Capture the cell that displays the provided text and extract its (x, y) central coordinate. 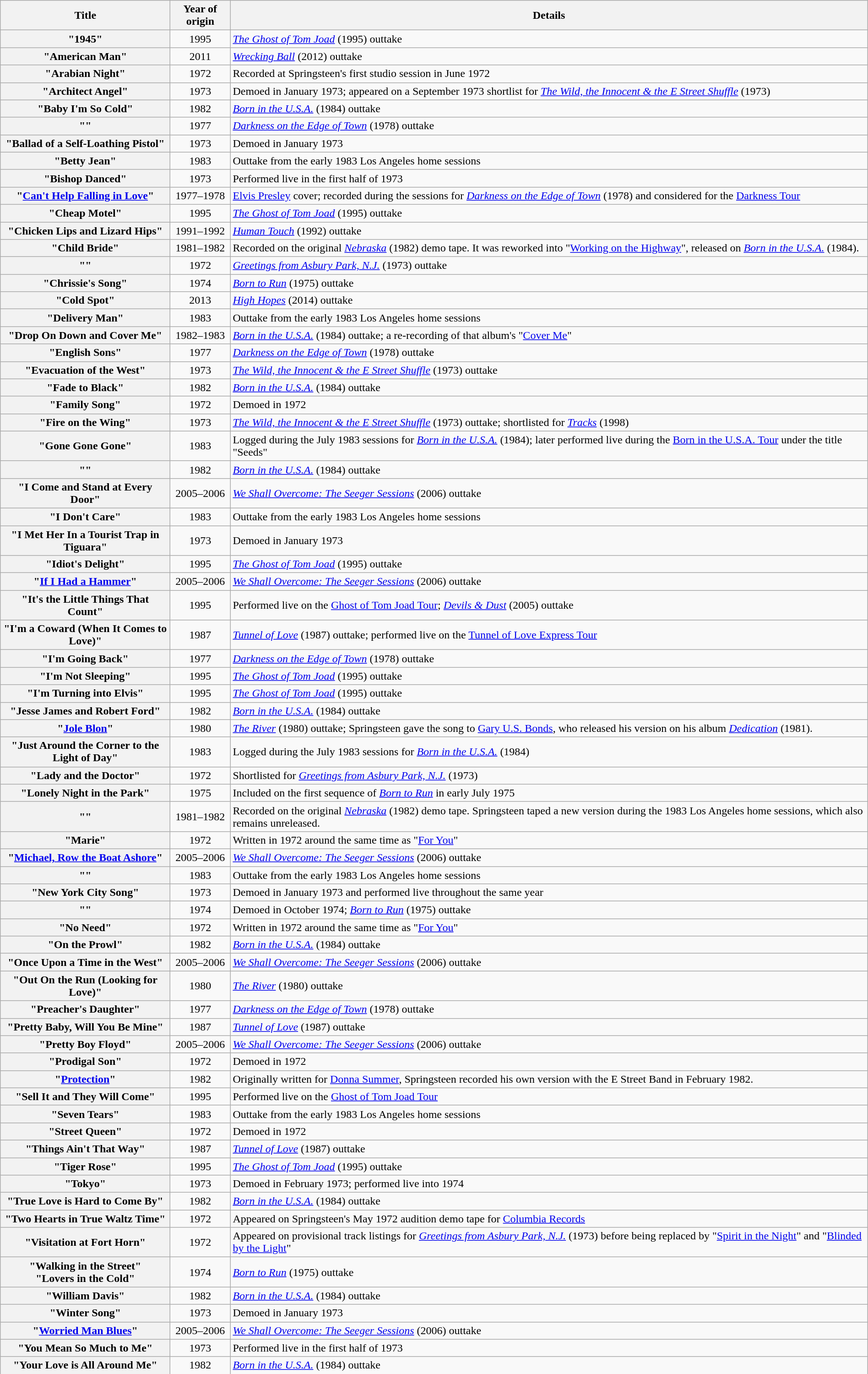
"Evacuation of the West" (85, 370)
"Fire on the Wing" (85, 422)
"Cold Spot" (85, 300)
"New York City Song" (85, 893)
Greetings from Asbury Park, N.J. (1973) outtake (549, 266)
"Tokyo" (85, 1184)
"Chicken Lips and Lizard Hips" (85, 230)
"Your Love is All Around Me" (85, 1365)
"I Come and Stand at Every Door" (85, 493)
"English Sons" (85, 353)
Shortlisted for Greetings from Asbury Park, N.J. (1973) (549, 775)
The River (1980) outtake (549, 986)
Demoed in January 1973 and performed live throughout the same year (549, 893)
"I Met Her In a Tourist Trap in Tiguara" (85, 540)
"Baby I'm So Cold" (85, 109)
Human Touch (1992) outtake (549, 230)
1975 (201, 793)
Performed live on the Ghost of Tom Joad Tour; Devils & Dust (2005) outtake (549, 605)
"Preacher's Daughter" (85, 1009)
"Michael, Row the Boat Ashore" (85, 857)
"Jesse James and Robert Ford" (85, 711)
"Bishop Danced" (85, 178)
2011 (201, 56)
The Wild, the Innocent & the E Street Shuffle (1973) outtake; shortlisted for Tracks (1998) (549, 422)
"Fade to Black" (85, 387)
"If I Had a Hammer" (85, 582)
"I'm Not Sleeping" (85, 676)
"You Mean So Much to Me" (85, 1348)
1982–1983 (201, 335)
"Lady and the Doctor" (85, 775)
Demoed in February 1973; performed live into 1974 (549, 1184)
"Gone Gone Gone" (85, 446)
"Winter Song" (85, 1313)
The River (1980) outtake; Springsteen gave the song to Gary U.S. Bonds, who released his version on his album Dedication (1981). (549, 728)
"1945" (85, 39)
"Marie" (85, 840)
"No Need" (85, 927)
"Sell It and They Will Come" (85, 1096)
"Lonely Night in the Park" (85, 793)
"Family Song" (85, 405)
Title (85, 16)
"Just Around the Corner to the Light of Day" (85, 752)
"Street Queen" (85, 1131)
"Protection" (85, 1079)
Details (549, 16)
Elvis Presley cover; recorded during the sessions for Darkness on the Edge of Town (1978) and considered for the Darkness Tour (549, 196)
"Arabian Night" (85, 74)
1977–1978 (201, 196)
"Things Ain't That Way" (85, 1149)
"William Davis" (85, 1296)
Tunnel of Love (1987) outtake; performed live on the Tunnel of Love Express Tour (549, 635)
Born in the U.S.A. (1984) outtake; a re-recording of that album's "Cover Me" (549, 335)
"It's the Little Things That Count" (85, 605)
2013 (201, 300)
High Hopes (2014) outtake (549, 300)
"Seven Tears" (85, 1114)
"Once Upon a Time in the West" (85, 962)
"Pretty Boy Floyd" (85, 1044)
"American Man" (85, 56)
"I'm a Coward (When It Comes to Love)" (85, 635)
"Out On the Run (Looking for Love)" (85, 986)
"Drop On Down and Cover Me" (85, 335)
Recorded on the original Nebraska (1982) demo tape. It was reworked into "Working on the Highway", released on Born in the U.S.A. (1984). (549, 248)
Appeared on Springsteen's May 1972 audition demo tape for Columbia Records (549, 1219)
Logged during the July 1983 sessions for Born in the U.S.A. (1984); later performed live during the Born in the U.S.A. Tour under the title "Seeds" (549, 446)
Demoed in October 1974; Born to Run (1975) outtake (549, 910)
Performed live on the Ghost of Tom Joad Tour (549, 1096)
"I Don't Care" (85, 517)
1991–1992 (201, 230)
"Worried Man Blues" (85, 1330)
"Can't Help Falling in Love" (85, 196)
"Prodigal Son" (85, 1062)
"Cheap Motel" (85, 213)
The Wild, the Innocent & the E Street Shuffle (1973) outtake (549, 370)
Included on the first sequence of Born to Run in early July 1975 (549, 793)
"I'm Going Back" (85, 659)
"Betty Jean" (85, 161)
"Idiot's Delight" (85, 564)
Recorded at Springsteen's first studio session in June 1972 (549, 74)
"Chrissie's Song" (85, 283)
Originally written for Donna Summer, Springsteen recorded his own version with the E Street Band in February 1982. (549, 1079)
"Pretty Baby, Will You Be Mine" (85, 1027)
"Child Bride" (85, 248)
"Visitation at Fort Horn" (85, 1242)
Demoed in January 1973; appeared on a September 1973 shortlist for The Wild, the Innocent & the E Street Shuffle (1973) (549, 91)
"True Love is Hard to Come By" (85, 1201)
"Tiger Rose" (85, 1167)
"On the Prowl" (85, 945)
Logged during the July 1983 sessions for Born in the U.S.A. (1984) (549, 752)
"Jole Blon" (85, 728)
"Delivery Man" (85, 318)
"Walking in the Street" "Lovers in the Cold" (85, 1272)
"Architect Angel" (85, 91)
"Two Hearts in True Waltz Time" (85, 1219)
Wrecking Ball (2012) outtake (549, 56)
Year of origin (201, 16)
"Ballad of a Self-Loathing Pistol" (85, 143)
"I'm Turning into Elvis" (85, 693)
